Determine the [X, Y] coordinate at the center of the cell enclosing the given text.  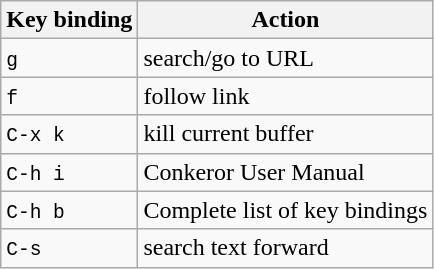
C-h i [70, 172]
g [70, 58]
Conkeror User Manual [286, 172]
C-h b [70, 210]
follow link [286, 96]
search/go to URL [286, 58]
C-x k [70, 134]
C-s [70, 248]
f [70, 96]
Action [286, 20]
Complete list of key bindings [286, 210]
kill current buffer [286, 134]
search text forward [286, 248]
Key binding [70, 20]
